Provide the [X, Y] coordinate of the cell's center where the given text is located.  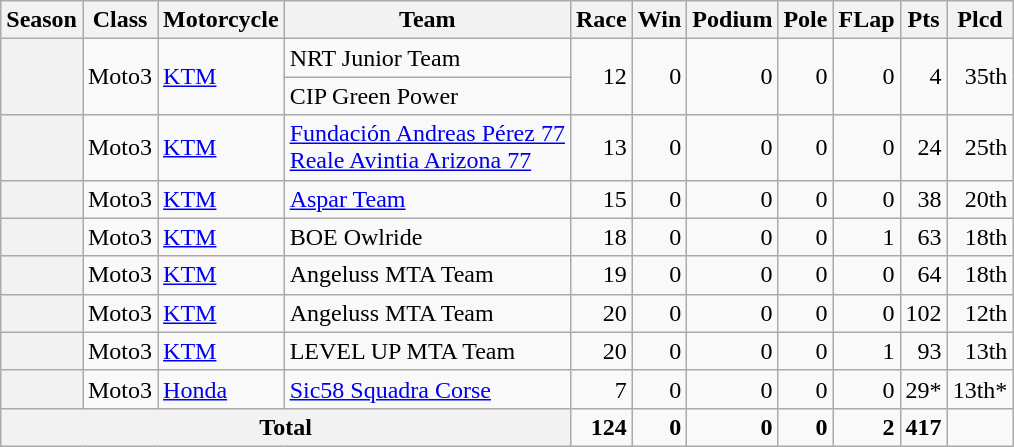
19 [601, 275]
29* [924, 389]
Plcd [980, 20]
4 [924, 77]
Aspar Team [427, 199]
LEVEL UP MTA Team [427, 351]
25th [980, 148]
417 [924, 427]
Team [427, 20]
35th [980, 77]
20th [980, 199]
Race [601, 20]
7 [601, 389]
Pole [806, 20]
Season [42, 20]
13 [601, 148]
Class [120, 20]
BOE Owlride [427, 237]
NRT Junior Team [427, 58]
64 [924, 275]
Total [286, 427]
13th [980, 351]
18 [601, 237]
CIP Green Power [427, 96]
124 [601, 427]
Fundación Andreas Pérez 77Reale Avintia Arizona 77 [427, 148]
Win [660, 20]
38 [924, 199]
12th [980, 313]
Podium [732, 20]
2 [866, 427]
13th* [980, 389]
Sic58 Squadra Corse [427, 389]
93 [924, 351]
Honda [222, 389]
15 [601, 199]
Motorcycle [222, 20]
24 [924, 148]
12 [601, 77]
102 [924, 313]
63 [924, 237]
Pts [924, 20]
FLap [866, 20]
